Locate the cell with the specified text and output its [x, y] center coordinate. 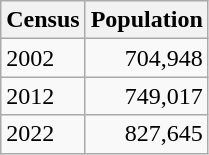
2022 [43, 134]
2002 [43, 58]
704,948 [146, 58]
Population [146, 20]
827,645 [146, 134]
2012 [43, 96]
Census [43, 20]
749,017 [146, 96]
